Return the (x, y) coordinate for the center point of the cell that contains the specified text.  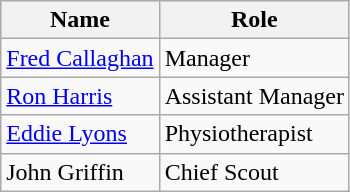
Name (80, 20)
Physiotherapist (254, 134)
Ron Harris (80, 96)
Fred Callaghan (80, 58)
John Griffin (80, 172)
Manager (254, 58)
Assistant Manager (254, 96)
Chief Scout (254, 172)
Eddie Lyons (80, 134)
Role (254, 20)
